Scan for the cell matching the given text and deliver its (x, y) coordinate at center. 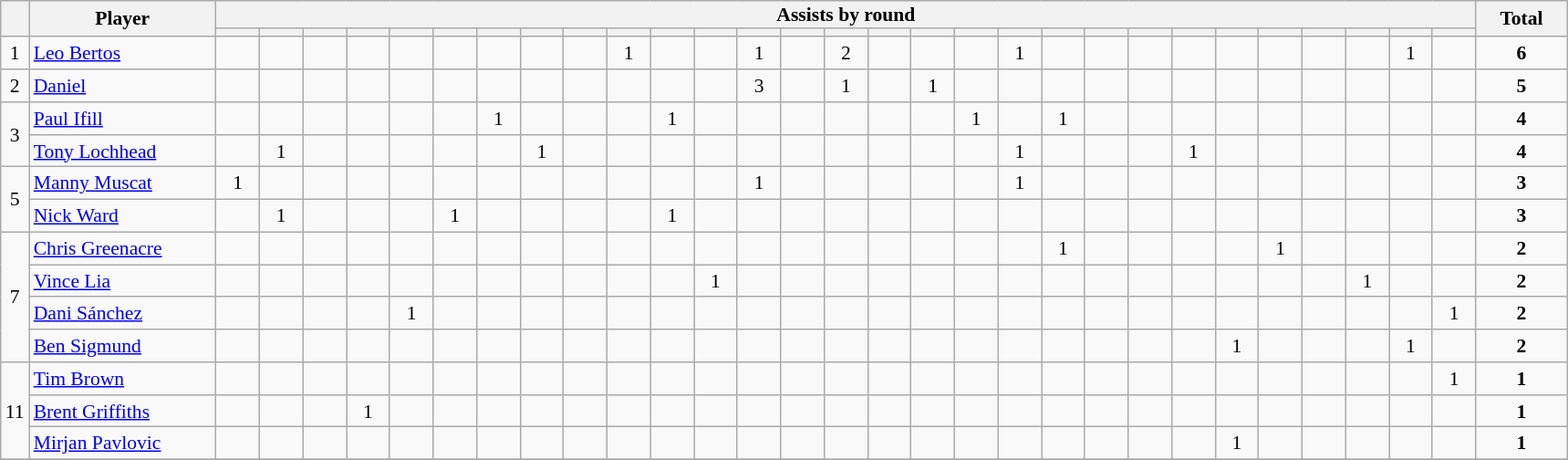
Total (1521, 19)
Tony Lochhead (122, 152)
11 (15, 411)
Player (122, 19)
Assists by round (846, 15)
Chris Greenacre (122, 249)
Tim Brown (122, 379)
Leo Bertos (122, 54)
Paul Ifill (122, 119)
6 (1521, 54)
Manny Muscat (122, 183)
Daniel (122, 86)
Ben Sigmund (122, 346)
7 (15, 298)
Vince Lia (122, 281)
Mirjan Pavlovic (122, 444)
Dani Sánchez (122, 314)
Brent Griffiths (122, 412)
Nick Ward (122, 216)
